Search for the cell housing the specified text and yield its (X, Y) center coordinate. 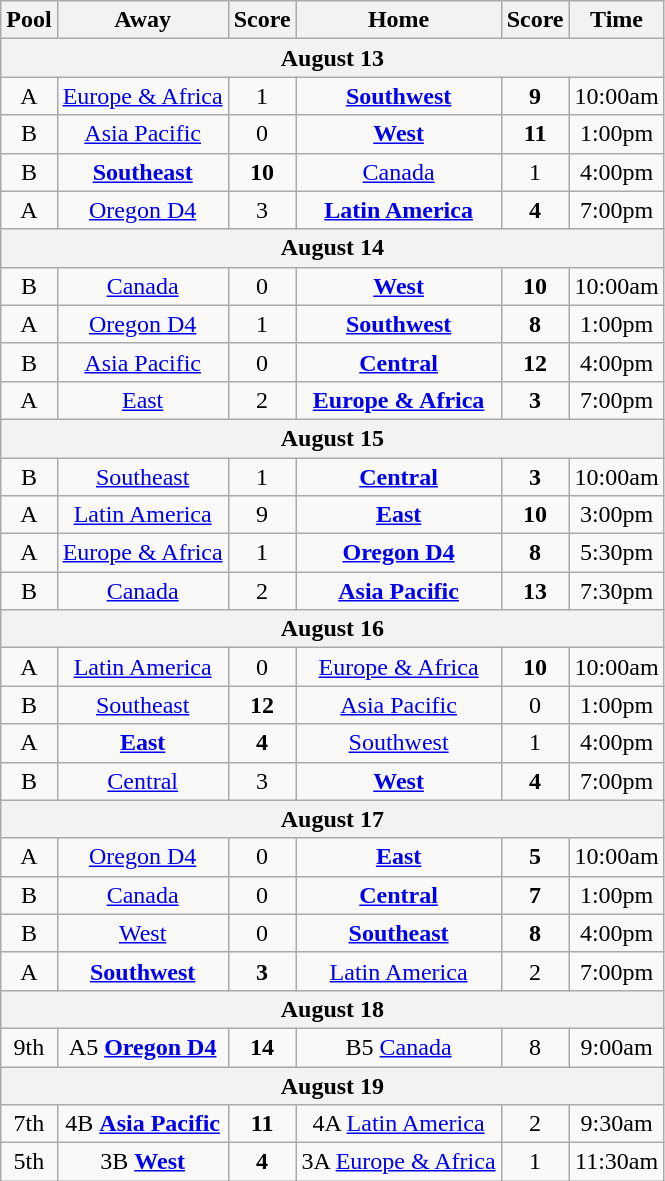
August 17 (332, 819)
9th (29, 1047)
August 18 (332, 1009)
Pool (29, 20)
Away (142, 20)
August 15 (332, 438)
3A Europe & Africa (398, 1162)
7th (29, 1124)
9:30am (616, 1124)
A5 Oregon D4 (142, 1047)
13 (535, 591)
3B West (142, 1162)
4A Latin America (398, 1124)
5:30pm (616, 553)
5 (535, 857)
9:00am (616, 1047)
August 14 (332, 248)
August 19 (332, 1085)
August 16 (332, 629)
August 13 (332, 58)
Time (616, 20)
11:30am (616, 1162)
5th (29, 1162)
Home (398, 20)
B5 Canada (398, 1047)
7 (535, 895)
7:30pm (616, 591)
3:00pm (616, 515)
14 (262, 1047)
4B Asia Pacific (142, 1124)
